For the text-containing cell, return its midpoint in [X, Y] coordinate format. 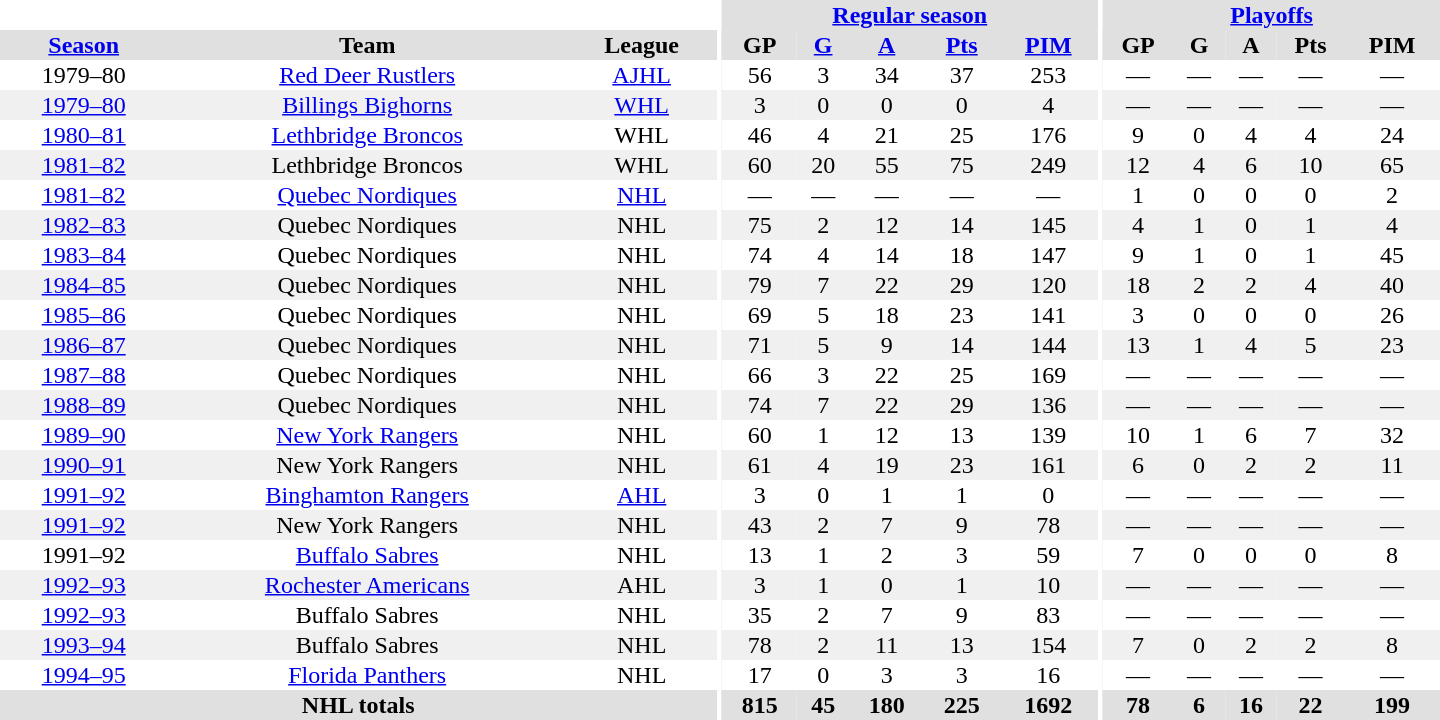
1993–94 [84, 645]
1994–95 [84, 675]
43 [760, 525]
32 [1392, 435]
225 [962, 705]
56 [760, 75]
815 [760, 705]
61 [760, 465]
147 [1048, 255]
19 [886, 465]
26 [1392, 315]
253 [1048, 75]
1692 [1048, 705]
176 [1048, 135]
AJHL [642, 75]
180 [886, 705]
1986–87 [84, 345]
139 [1048, 435]
141 [1048, 315]
20 [823, 165]
83 [1048, 615]
Florida Panthers [367, 675]
24 [1392, 135]
Playoffs [1272, 15]
199 [1392, 705]
249 [1048, 165]
40 [1392, 285]
Billings Bighorns [367, 105]
46 [760, 135]
144 [1048, 345]
161 [1048, 465]
55 [886, 165]
1987–88 [84, 375]
Season [84, 45]
Regular season [910, 15]
Red Deer Rustlers [367, 75]
35 [760, 615]
1980–81 [84, 135]
154 [1048, 645]
120 [1048, 285]
145 [1048, 225]
1984–85 [84, 285]
NHL totals [358, 705]
Rochester Americans [367, 585]
69 [760, 315]
169 [1048, 375]
1988–89 [84, 405]
Team [367, 45]
136 [1048, 405]
17 [760, 675]
66 [760, 375]
1983–84 [84, 255]
71 [760, 345]
59 [1048, 555]
League [642, 45]
21 [886, 135]
1985–86 [84, 315]
65 [1392, 165]
1990–91 [84, 465]
Binghamton Rangers [367, 495]
1982–83 [84, 225]
37 [962, 75]
34 [886, 75]
1989–90 [84, 435]
79 [760, 285]
